Output the [x, y] coordinate of the center of the cell containing the given text.  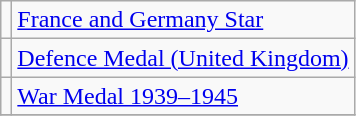
Defence Medal (United Kingdom) [183, 58]
France and Germany Star [183, 20]
War Medal 1939–1945 [183, 96]
